Locate the cell with the specified text and output its (X, Y) center coordinate. 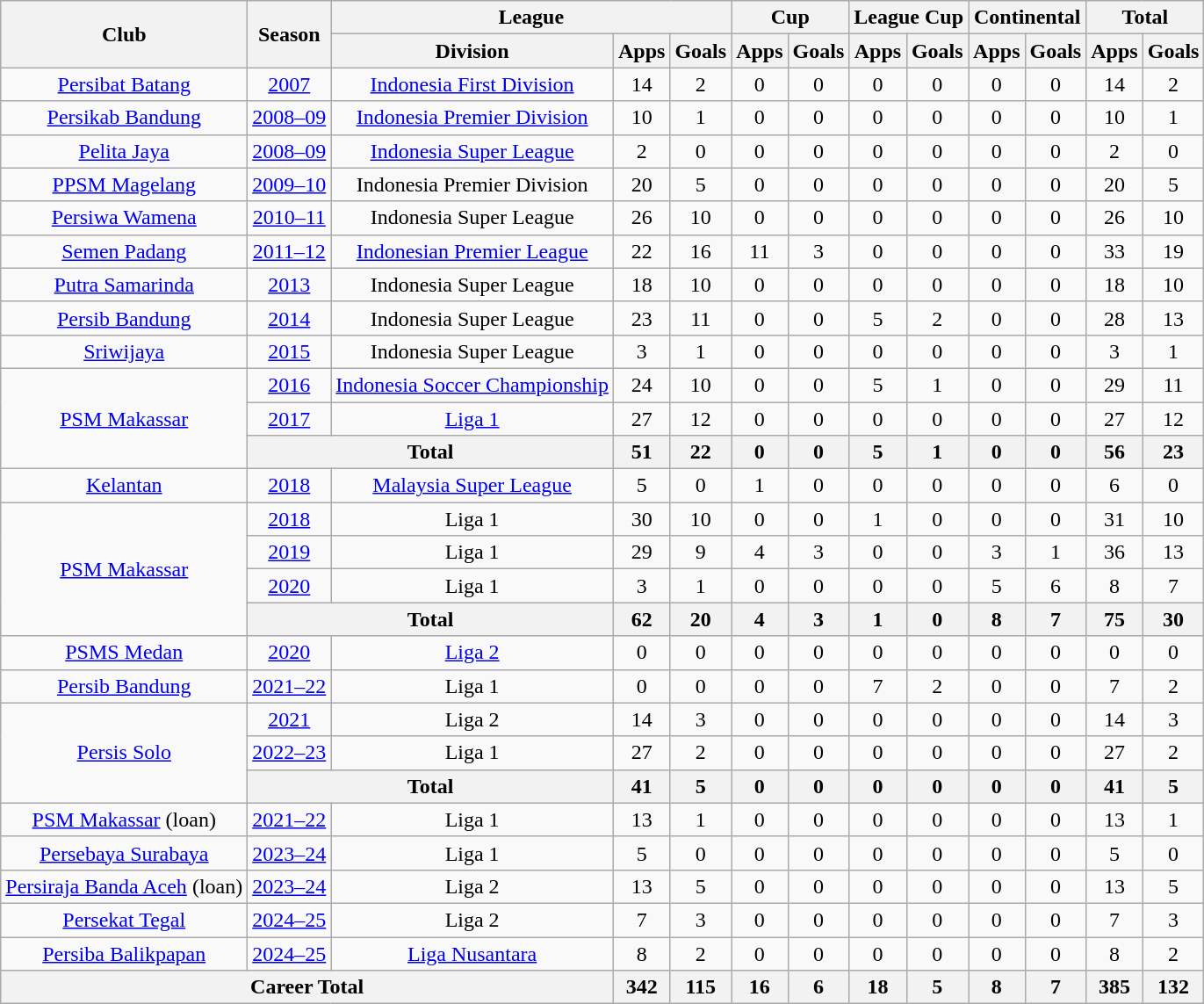
2016 (290, 385)
PPSM Magelang (125, 184)
Cup (790, 18)
Persibat Batang (125, 84)
75 (1114, 619)
Persiraja Banda Aceh (loan) (125, 886)
19 (1173, 251)
Career Total (307, 987)
28 (1114, 318)
2010–11 (290, 218)
Indonesia First Division (472, 84)
132 (1173, 987)
31 (1114, 519)
Persekat Tegal (125, 920)
Persebaya Surabaya (125, 853)
Persikab Bandung (125, 118)
36 (1114, 553)
League (531, 18)
Indonesia Soccer Championship (472, 385)
2013 (290, 285)
2017 (290, 419)
Indonesian Premier League (472, 251)
Division (472, 51)
Putra Samarinda (125, 285)
League Cup (909, 18)
Liga Nusantara (472, 953)
115 (701, 987)
62 (641, 619)
Malaysia Super League (472, 486)
Semen Padang (125, 251)
Persis Solo (125, 753)
2009–10 (290, 184)
342 (641, 987)
Kelantan (125, 486)
Club (125, 34)
Season (290, 34)
2014 (290, 318)
9 (701, 553)
2022–23 (290, 753)
PSMS Medan (125, 653)
24 (641, 385)
PSM Makassar (loan) (125, 820)
385 (1114, 987)
Pelita Jaya (125, 151)
Continental (1027, 18)
Persiwa Wamena (125, 218)
33 (1114, 251)
Sriwijaya (125, 351)
2011–12 (290, 251)
Persiba Balikpapan (125, 953)
51 (641, 452)
56 (1114, 452)
2019 (290, 553)
2007 (290, 84)
2015 (290, 351)
2021 (290, 719)
